Return the [x, y] coordinate for the center point of the cell that contains the specified text.  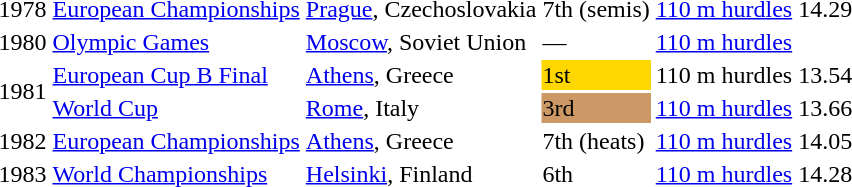
European Cup B Final [176, 75]
Moscow, Soviet Union [421, 42]
1st [596, 75]
European Championships [176, 141]
— [596, 42]
7th (heats) [596, 141]
Rome, Italy [421, 108]
World Cup [176, 108]
3rd [596, 108]
Olympic Games [176, 42]
